Return the (X, Y) coordinate for the center point of the cell that contains the specified text.  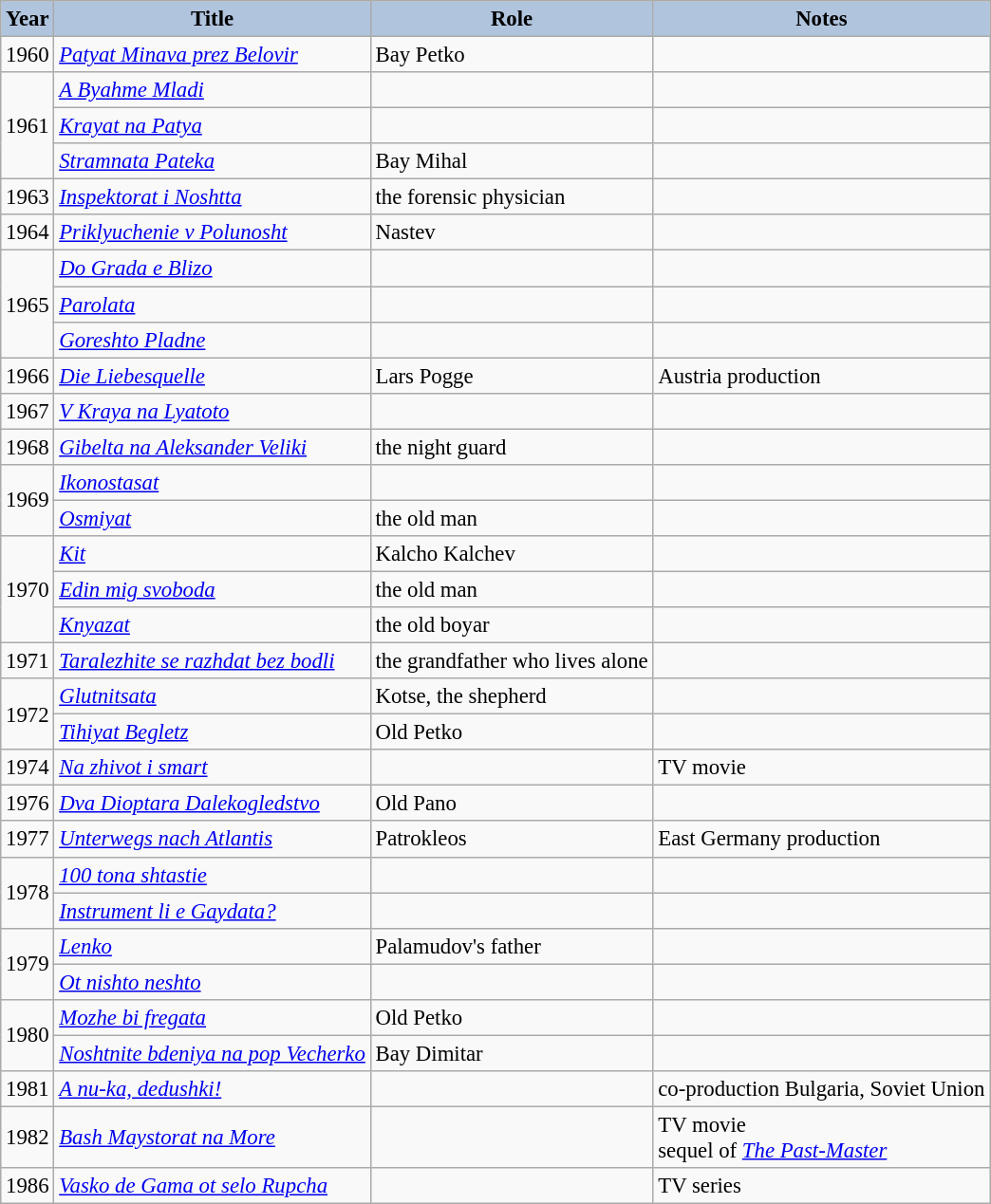
Ot nishto neshto (213, 982)
1981 (28, 1089)
Bay Dimitar (512, 1053)
Unterwegs nach Atlantis (213, 840)
Kotse, the shepherd (512, 696)
Goreshto Pladne (213, 340)
1971 (28, 661)
1982 (28, 1137)
Palamudov's father (512, 946)
Na zhivot i smart (213, 768)
Do Grada e Blizo (213, 269)
Taralezhite se razhdat bez bodli (213, 661)
Noshtnite bdeniya na pop Vecherko (213, 1053)
100 tona shtastie (213, 875)
TV moviesequel of The Past-Master (822, 1137)
TV series (822, 1186)
Knyazat (213, 625)
the grandfather who lives alone (512, 661)
1963 (28, 197)
the old boyar (512, 625)
Old Pano (512, 804)
1978 (28, 892)
Dva Dioptara Dalekogledstvo (213, 804)
Glutnitsata (213, 696)
Kalcho Kalchev (512, 554)
1967 (28, 411)
the night guard (512, 447)
Bash Maystorat na More (213, 1137)
Tihiyat Begletz (213, 732)
1969 (28, 501)
A Byahme Mladi (213, 90)
the forensic physician (512, 197)
Die Liebesquelle (213, 376)
1961 (28, 125)
1980 (28, 1036)
Stramnata Pateka (213, 161)
Instrument li e Gaydata? (213, 911)
Vasko de Gama ot selo Rupcha (213, 1186)
TV movie (822, 768)
Lenko (213, 946)
Osmiyat (213, 518)
1964 (28, 232)
1972 (28, 713)
Parolata (213, 305)
Krayat na Patya (213, 126)
1979 (28, 964)
Gibelta na Aleksander Veliki (213, 447)
Notes (822, 19)
1968 (28, 447)
Kit (213, 554)
Patyat Minava prez Belovir (213, 55)
Bay Mihal (512, 161)
Patrokleos (512, 840)
co-production Bulgaria, Soviet Union (822, 1089)
1966 (28, 376)
Inspektorat i Noshtta (213, 197)
Priklyuchenie v Polunosht (213, 232)
Austria production (822, 376)
1965 (28, 304)
A nu-ka, dedushki! (213, 1089)
1977 (28, 840)
Mozhe bi fregata (213, 1018)
East Germany production (822, 840)
Lars Pogge (512, 376)
Bay Petko (512, 55)
Title (213, 19)
Ikonostasat (213, 483)
1986 (28, 1186)
1976 (28, 804)
Nastev (512, 232)
Edin mig svoboda (213, 589)
V Kraya na Lyatoto (213, 411)
Year (28, 19)
1960 (28, 55)
1974 (28, 768)
Role (512, 19)
1970 (28, 590)
